Provide the (X, Y) coordinate of the cell's center where the given text is located.  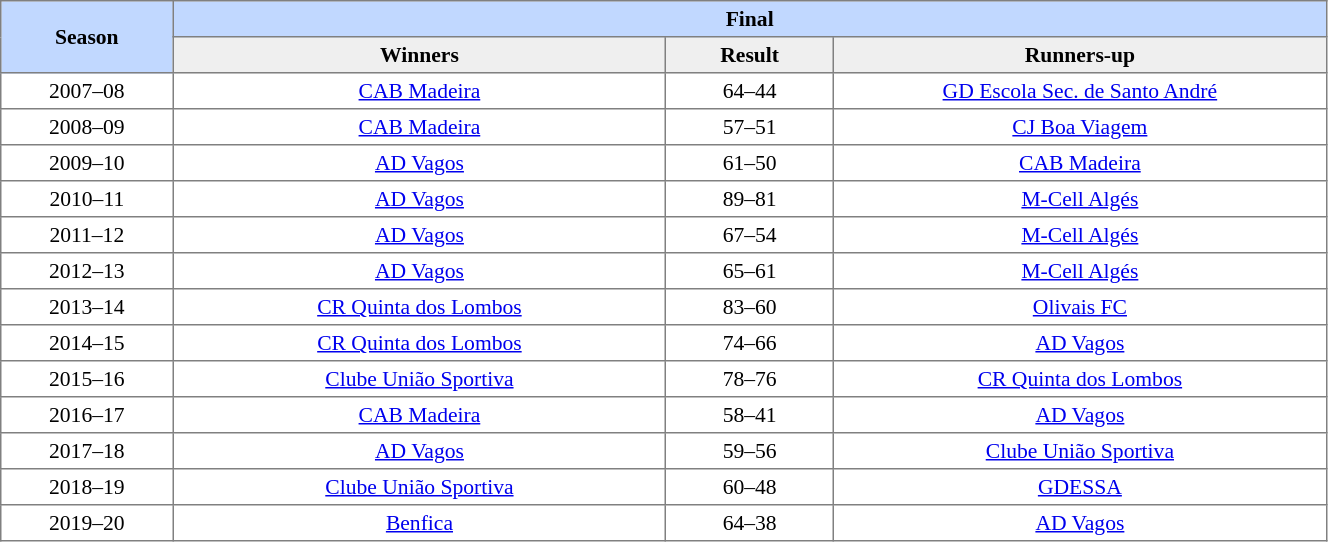
2010–11 (87, 199)
64–44 (750, 91)
57–51 (750, 127)
64–38 (750, 523)
Result (750, 55)
2014–15 (87, 343)
58–41 (750, 415)
2015–16 (87, 379)
2012–13 (87, 271)
Season (87, 37)
Runners-up (1080, 55)
61–50 (750, 163)
Benfica (420, 523)
74–66 (750, 343)
83–60 (750, 307)
89–81 (750, 199)
2011–12 (87, 235)
2008–09 (87, 127)
2018–19 (87, 487)
2019–20 (87, 523)
2007–08 (87, 91)
67–54 (750, 235)
CJ Boa Viagem (1080, 127)
Olivais FC (1080, 307)
2017–18 (87, 451)
Final (750, 19)
2013–14 (87, 307)
2009–10 (87, 163)
2016–17 (87, 415)
59–56 (750, 451)
78–76 (750, 379)
Winners (420, 55)
GD Escola Sec. de Santo André (1080, 91)
60–48 (750, 487)
65–61 (750, 271)
GDESSA (1080, 487)
